Find where the given text appears and provide that cell's center as (x, y) coordinate. 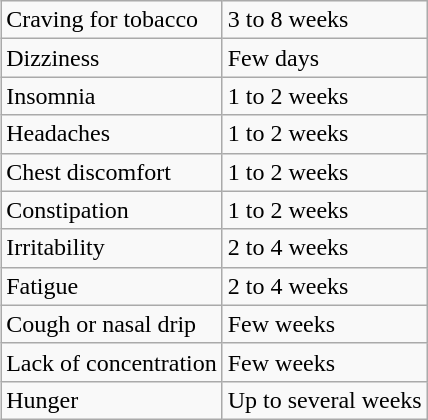
Up to several weeks (324, 400)
Headaches (112, 134)
Constipation (112, 210)
3 to 8 weeks (324, 20)
Insomnia (112, 96)
Lack of concentration (112, 362)
Cough or nasal drip (112, 324)
Dizziness (112, 58)
Chest discomfort (112, 172)
Craving for tobacco (112, 20)
Irritability (112, 248)
Few days (324, 58)
Hunger (112, 400)
Fatigue (112, 286)
